For the text-containing cell, return its midpoint in (x, y) coordinate format. 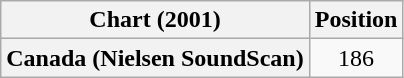
Chart (2001) (155, 20)
Canada (Nielsen SoundScan) (155, 58)
Position (356, 20)
186 (356, 58)
